Detect which cell encompasses the target text, then output its (X, Y) center coordinate. 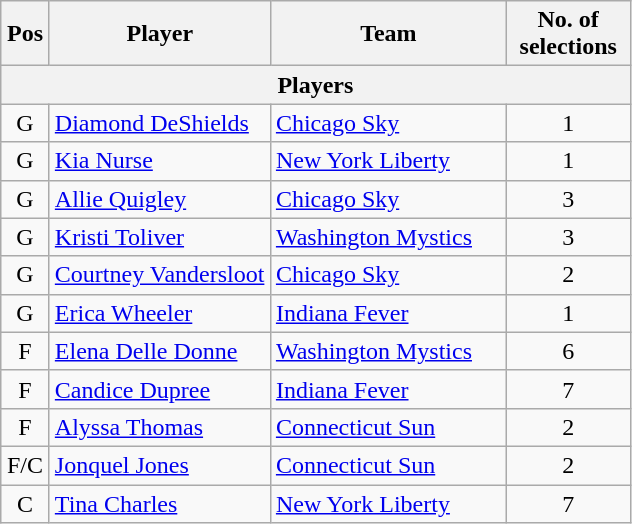
Candice Dupree (160, 389)
Diamond DeShields (160, 123)
Kia Nurse (160, 161)
Erica Wheeler (160, 313)
Tina Charles (160, 503)
Pos (26, 34)
Courtney Vandersloot (160, 275)
Team (388, 34)
No. of selections (568, 34)
Allie Quigley (160, 199)
Jonquel Jones (160, 465)
F/C (26, 465)
Alyssa Thomas (160, 427)
Elena Delle Donne (160, 351)
Players (316, 85)
C (26, 503)
6 (568, 351)
Kristi Toliver (160, 237)
Player (160, 34)
